Provide the (X, Y) coordinate of the cell's center where the given text is located.  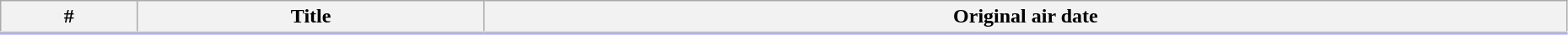
# (69, 17)
Title (311, 17)
Original air date (1026, 17)
